From the cell containing the given text, extract its center point as (x, y) coordinate. 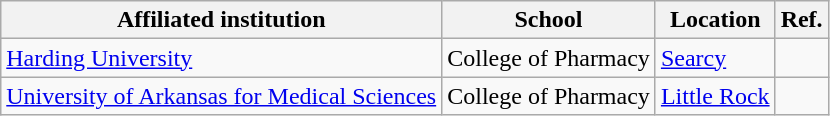
Little Rock (715, 96)
Ref. (802, 20)
Searcy (715, 58)
Harding University (222, 58)
Location (715, 20)
School (549, 20)
Affiliated institution (222, 20)
University of Arkansas for Medical Sciences (222, 96)
